Extract the (X, Y) coordinate from the center of the cell holding the provided text.  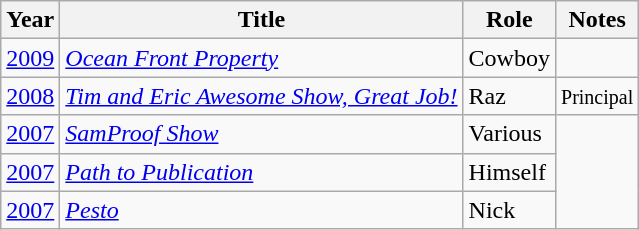
Title (262, 20)
Tim and Eric Awesome Show, Great Job! (262, 96)
Raz (509, 96)
Path to Publication (262, 172)
Notes (596, 20)
SamProof Show (262, 134)
Cowboy (509, 58)
Nick (509, 210)
Role (509, 20)
Ocean Front Property (262, 58)
Various (509, 134)
2008 (30, 96)
2009 (30, 58)
Principal (596, 96)
Year (30, 20)
Pesto (262, 210)
Himself (509, 172)
